Search for the cell housing the specified text and yield its [X, Y] center coordinate. 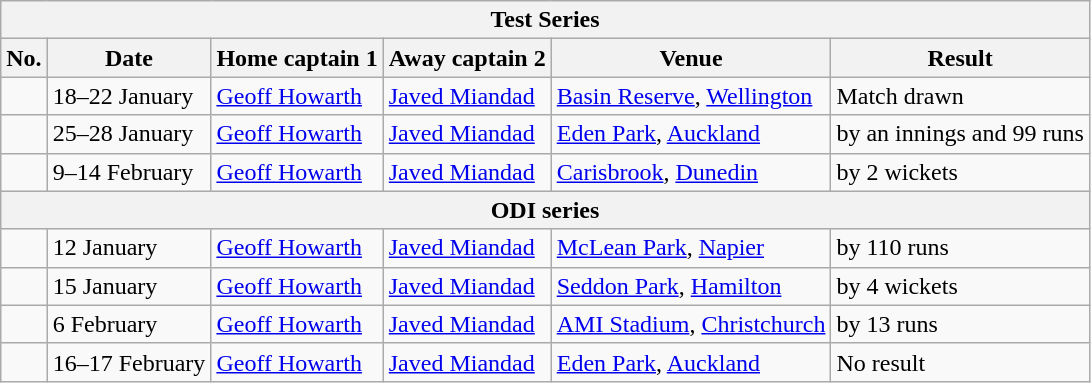
9–14 February [129, 172]
by an innings and 99 runs [960, 134]
18–22 January [129, 96]
Venue [691, 58]
12 January [129, 248]
by 110 runs [960, 248]
Date [129, 58]
ODI series [546, 210]
by 2 wickets [960, 172]
16–17 February [129, 362]
AMI Stadium, Christchurch [691, 324]
Away captain 2 [467, 58]
Home captain 1 [297, 58]
Result [960, 58]
Seddon Park, Hamilton [691, 286]
Basin Reserve, Wellington [691, 96]
by 4 wickets [960, 286]
6 February [129, 324]
Test Series [546, 20]
25–28 January [129, 134]
McLean Park, Napier [691, 248]
Carisbrook, Dunedin [691, 172]
Match drawn [960, 96]
No. [24, 58]
15 January [129, 286]
by 13 runs [960, 324]
No result [960, 362]
